Locate the cell with the specified text and output its [x, y] center coordinate. 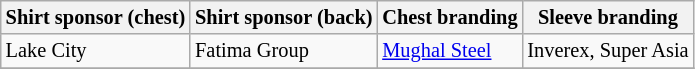
Lake City [96, 51]
Chest branding [450, 17]
Sleeve branding [608, 17]
Fatima Group [284, 51]
Mughal Steel [450, 51]
Shirt sponsor (chest) [96, 17]
Shirt sponsor (back) [284, 17]
Inverex, Super Asia [608, 51]
